Return the [X, Y] coordinate for the center point of the cell that contains the specified text.  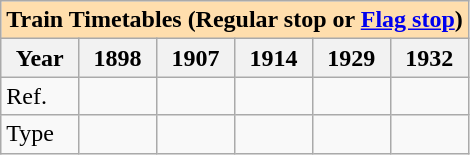
Type [40, 134]
1898 [118, 58]
Train Timetables (Regular stop or Flag stop) [235, 20]
Year [40, 58]
1907 [196, 58]
1914 [273, 58]
1932 [429, 58]
1929 [351, 58]
Ref. [40, 96]
